Output the [X, Y] coordinate of the center of the cell containing the given text.  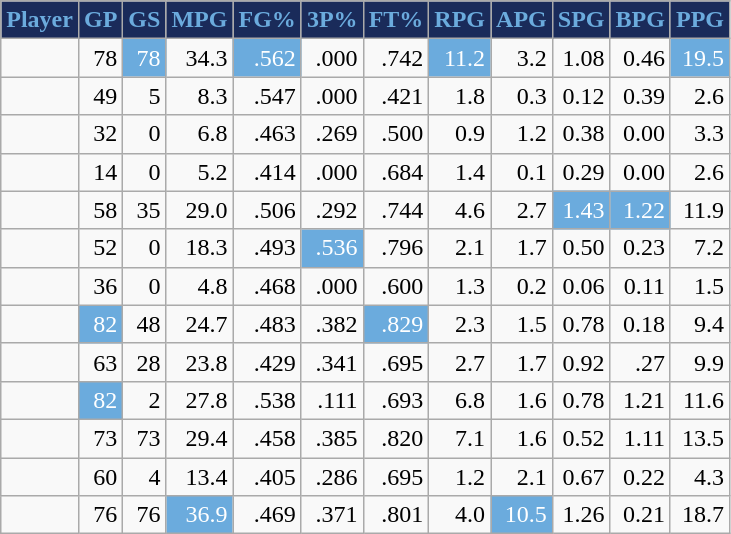
48 [144, 324]
.493 [267, 248]
9.4 [700, 324]
28 [144, 362]
.483 [267, 324]
BPG [640, 20]
18.7 [700, 515]
9.9 [700, 362]
1.11 [640, 438]
5.2 [200, 172]
34.3 [200, 58]
Player [40, 20]
1.22 [640, 210]
0.50 [581, 248]
.27 [640, 362]
4 [144, 477]
.796 [396, 248]
.538 [267, 400]
1.26 [581, 515]
13.4 [200, 477]
.405 [267, 477]
36 [100, 286]
.341 [332, 362]
.292 [332, 210]
APG [522, 20]
.744 [396, 210]
19.5 [700, 58]
SPG [581, 20]
.693 [396, 400]
29.0 [200, 210]
35 [144, 210]
1.3 [460, 286]
32 [100, 134]
.421 [396, 96]
.463 [267, 134]
11.9 [700, 210]
23.8 [200, 362]
.500 [396, 134]
.742 [396, 58]
8.3 [200, 96]
29.4 [200, 438]
.468 [267, 286]
27.8 [200, 400]
0.18 [640, 324]
0.46 [640, 58]
1.08 [581, 58]
3P% [332, 20]
.371 [332, 515]
1.8 [460, 96]
.562 [267, 58]
FT% [396, 20]
.684 [396, 172]
FG% [267, 20]
7.1 [460, 438]
.382 [332, 324]
.547 [267, 96]
1.21 [640, 400]
18.3 [200, 248]
RPG [460, 20]
11.2 [460, 58]
GP [100, 20]
2 [144, 400]
0.9 [460, 134]
.801 [396, 515]
10.5 [522, 515]
.469 [267, 515]
.385 [332, 438]
36.9 [200, 515]
3.3 [700, 134]
0.06 [581, 286]
0.92 [581, 362]
0.23 [640, 248]
1.4 [460, 172]
60 [100, 477]
58 [100, 210]
63 [100, 362]
52 [100, 248]
.111 [332, 400]
24.7 [200, 324]
0.39 [640, 96]
2.3 [460, 324]
.414 [267, 172]
0.21 [640, 515]
.458 [267, 438]
4.6 [460, 210]
0.67 [581, 477]
4.8 [200, 286]
0.29 [581, 172]
0.12 [581, 96]
3.2 [522, 58]
.829 [396, 324]
11.6 [700, 400]
.269 [332, 134]
13.5 [700, 438]
0.11 [640, 286]
4.0 [460, 515]
.820 [396, 438]
.429 [267, 362]
49 [100, 96]
0.38 [581, 134]
.286 [332, 477]
5 [144, 96]
PPG [700, 20]
14 [100, 172]
1.43 [581, 210]
.536 [332, 248]
0.52 [581, 438]
GS [144, 20]
4.3 [700, 477]
.506 [267, 210]
MPG [200, 20]
0.3 [522, 96]
0.22 [640, 477]
0.1 [522, 172]
.600 [396, 286]
0.2 [522, 286]
7.2 [700, 248]
